Determine the (x, y) coordinate at the center of the cell enclosing the given text.  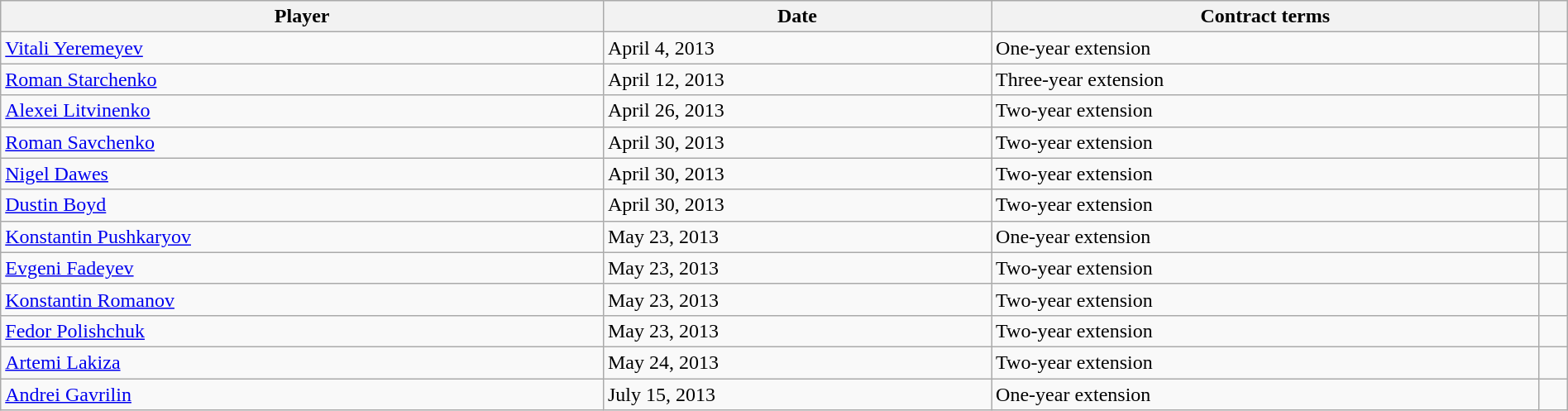
July 15, 2013 (797, 394)
April 26, 2013 (797, 111)
Roman Starchenko (303, 79)
Konstantin Pushkaryov (303, 237)
May 24, 2013 (797, 362)
Player (303, 17)
Artemi Lakiza (303, 362)
Contract terms (1265, 17)
Three-year extension (1265, 79)
Date (797, 17)
Fedor Polishchuk (303, 331)
Alexei Litvinenko (303, 111)
Konstantin Romanov (303, 299)
Vitali Yeremeyev (303, 48)
April 4, 2013 (797, 48)
Nigel Dawes (303, 174)
Evgeni Fadeyev (303, 268)
April 12, 2013 (797, 79)
Andrei Gavrilin (303, 394)
Dustin Boyd (303, 205)
Roman Savchenko (303, 142)
